Capture the cell that displays the provided text and extract its (X, Y) central coordinate. 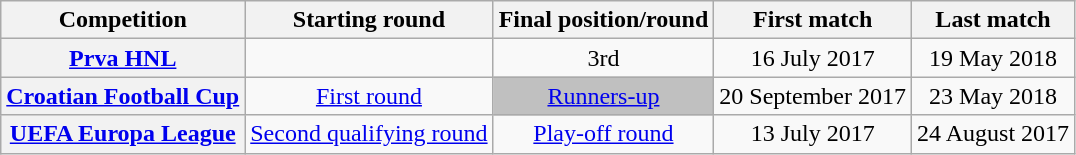
Play-off round (604, 134)
Final position/round (604, 20)
23 May 2018 (994, 96)
First match (813, 20)
Runners-up (604, 96)
Prva HNL (123, 58)
First round (369, 96)
Starting round (369, 20)
UEFA Europa League (123, 134)
19 May 2018 (994, 58)
Croatian Football Cup (123, 96)
13 July 2017 (813, 134)
16 July 2017 (813, 58)
20 September 2017 (813, 96)
3rd (604, 58)
24 August 2017 (994, 134)
Second qualifying round (369, 134)
Last match (994, 20)
Competition (123, 20)
